Return [x, y] of the center of cell containing provided text 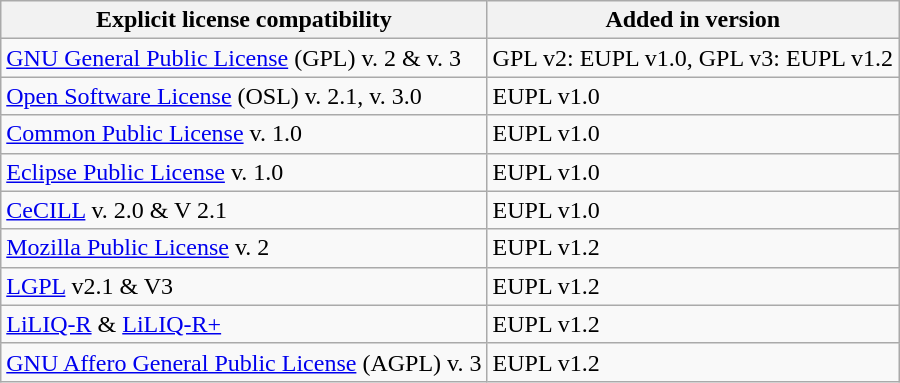
Added in version [693, 20]
CeCILL v. 2.0 & V 2.1 [244, 210]
Explicit license compatibility [244, 20]
GNU General Public License (GPL) v. 2 & v. 3 [244, 58]
LGPL v2.1 & V3 [244, 286]
Mozilla Public License v. 2 [244, 248]
Open Software License (OSL) v. 2.1, v. 3.0 [244, 96]
LiLIQ-R & LiLIQ-R+ [244, 324]
GNU Affero General Public License (AGPL) v. 3 [244, 362]
Eclipse Public License v. 1.0 [244, 172]
GPL v2: EUPL v1.0, GPL v3: EUPL v1.2 [693, 58]
Common Public License v. 1.0 [244, 134]
